Output the (x, y) coordinate of the center of the cell containing the given text.  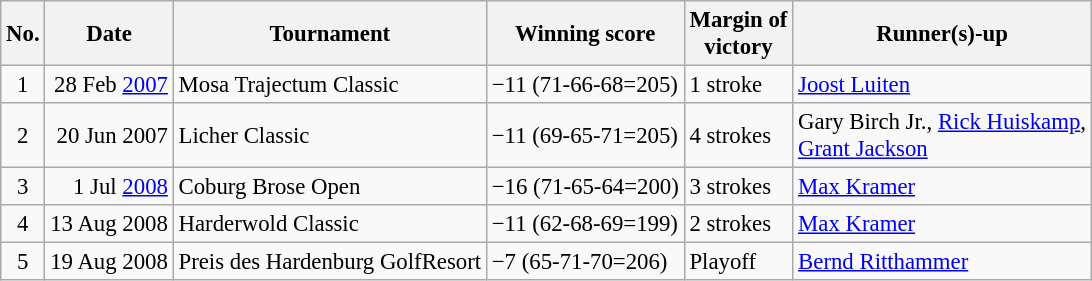
19 Aug 2008 (109, 262)
1 Jul 2008 (109, 187)
13 Aug 2008 (109, 224)
4 (23, 224)
Tournament (330, 34)
−11 (69-65-71=205) (585, 136)
3 strokes (738, 187)
2 (23, 136)
No. (23, 34)
Date (109, 34)
20 Jun 2007 (109, 136)
Coburg Brose Open (330, 187)
Harderwold Classic (330, 224)
Joost Luiten (942, 85)
Mosa Trajectum Classic (330, 85)
Licher Classic (330, 136)
Preis des Hardenburg GolfResort (330, 262)
28 Feb 2007 (109, 85)
1 (23, 85)
Bernd Ritthammer (942, 262)
Playoff (738, 262)
Gary Birch Jr., Rick Huiskamp, Grant Jackson (942, 136)
4 strokes (738, 136)
−7 (65-71-70=206) (585, 262)
5 (23, 262)
2 strokes (738, 224)
Margin ofvictory (738, 34)
−16 (71-65-64=200) (585, 187)
1 stroke (738, 85)
−11 (71-66-68=205) (585, 85)
3 (23, 187)
Runner(s)-up (942, 34)
Winning score (585, 34)
−11 (62-68-69=199) (585, 224)
